Scan for the cell matching the given text and deliver its (X, Y) coordinate at center. 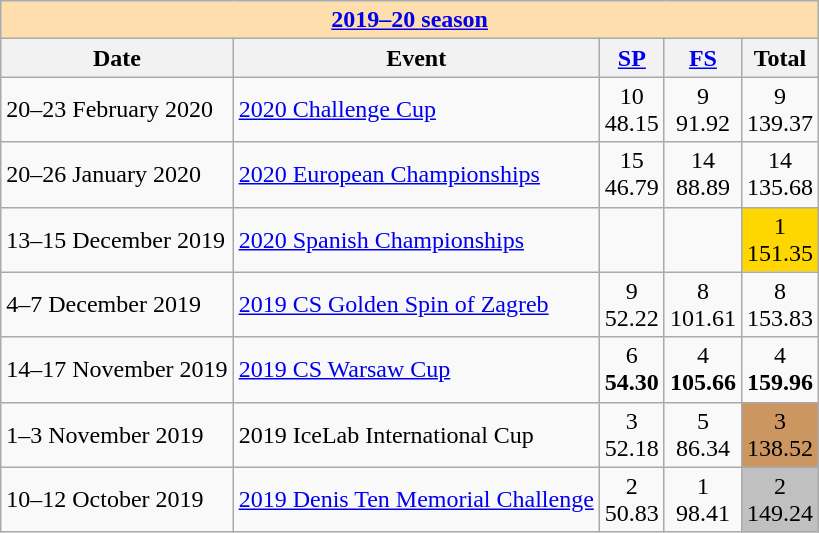
4 159.96 (780, 370)
8 153.83 (780, 304)
3 138.52 (780, 434)
2020 European Championships (416, 174)
2019 CS Golden Spin of Zagreb (416, 304)
2020 Spanish Championships (416, 240)
2019–20 season (410, 20)
1 151.35 (780, 240)
4 105.66 (702, 370)
14–17 November 2019 (117, 370)
9 91.92 (702, 110)
10 48.15 (632, 110)
2019 IceLab International Cup (416, 434)
5 86.34 (702, 434)
2020 Challenge Cup (416, 110)
Event (416, 58)
9 52.22 (632, 304)
Date (117, 58)
Total (780, 58)
14 135.68 (780, 174)
FS (702, 58)
20–26 January 2020 (117, 174)
6 54.30 (632, 370)
SP (632, 58)
1–3 November 2019 (117, 434)
8 101.61 (702, 304)
4–7 December 2019 (117, 304)
14 88.89 (702, 174)
13–15 December 2019 (117, 240)
1 98.41 (702, 500)
2 149.24 (780, 500)
10–12 October 2019 (117, 500)
2019 CS Warsaw Cup (416, 370)
3 52.18 (632, 434)
9 139.37 (780, 110)
15 46.79 (632, 174)
2 50.83 (632, 500)
2019 Denis Ten Memorial Challenge (416, 500)
20–23 February 2020 (117, 110)
